Identify which cell holds the provided text, then report its [x, y] central coordinate. 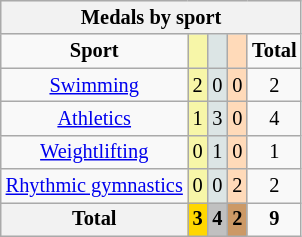
Sport [94, 51]
Medals by sport [152, 17]
Rhythmic gymnastics [94, 186]
Athletics [94, 118]
Swimming [94, 85]
9 [274, 219]
Weightlifting [94, 152]
